Return (X, Y) of the center of cell containing provided text 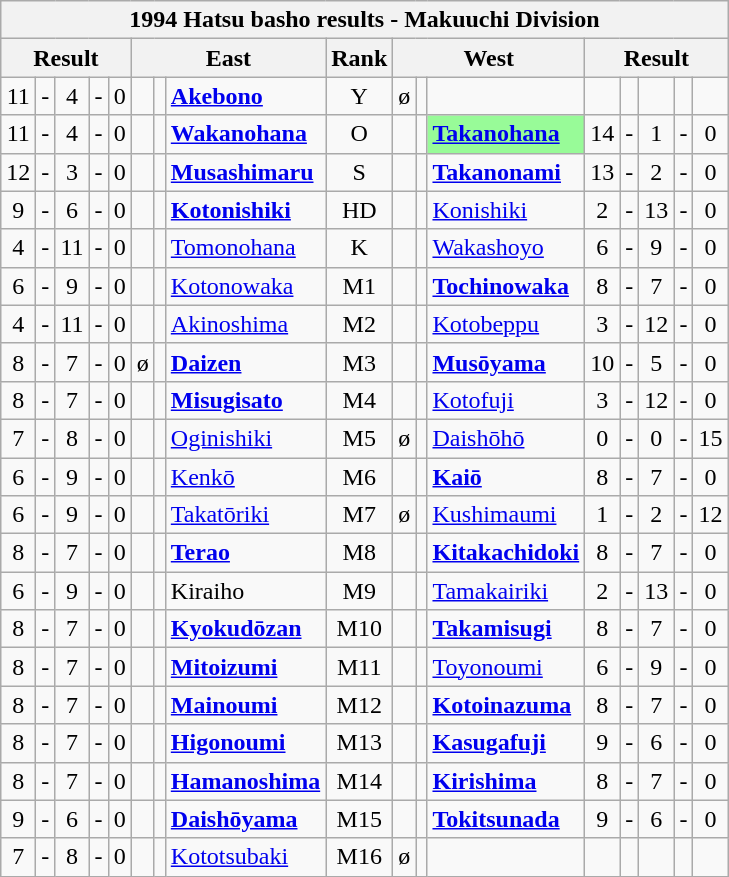
Kotoinazuma (506, 705)
East (228, 58)
1994 Hatsu basho results - Makuuchi Division (364, 20)
M5 (360, 438)
M3 (360, 362)
S (360, 172)
Takatōriki (245, 515)
Daishōhō (506, 438)
Daishōyama (245, 819)
Oginishiki (245, 438)
Toyonoumi (506, 667)
Terao (245, 553)
Kotobeppu (506, 324)
15 (710, 438)
Kotonowaka (245, 286)
Kotonishiki (245, 210)
Konishiki (506, 210)
Tamakairiki (506, 591)
O (360, 134)
Kototsubaki (245, 857)
M12 (360, 705)
Misugisato (245, 400)
M14 (360, 781)
M16 (360, 857)
Takanonami (506, 172)
Tochinowaka (506, 286)
5 (656, 362)
Akebono (245, 96)
Y (360, 96)
Musashimaru (245, 172)
Takanohana (506, 134)
Kaiō (506, 477)
Daizen (245, 362)
Rank (360, 58)
M8 (360, 553)
Kotofuji (506, 400)
West (489, 58)
Tokitsunada (506, 819)
Kyokudōzan (245, 629)
14 (602, 134)
M10 (360, 629)
Higonoumi (245, 743)
M11 (360, 667)
Takamisugi (506, 629)
M2 (360, 324)
Kirishima (506, 781)
Kushimaumi (506, 515)
Mitoizumi (245, 667)
M1 (360, 286)
M13 (360, 743)
10 (602, 362)
M15 (360, 819)
K (360, 248)
Wakanohana (245, 134)
Kitakachidoki (506, 553)
M4 (360, 400)
Mainoumi (245, 705)
Hamanoshima (245, 781)
HD (360, 210)
Tomonohana (245, 248)
Kenkō (245, 477)
Kiraiho (245, 591)
Akinoshima (245, 324)
M7 (360, 515)
Kasugafuji (506, 743)
Wakashoyo (506, 248)
M6 (360, 477)
M9 (360, 591)
Musōyama (506, 362)
